Output the [x, y] coordinate of the center of the cell containing the given text.  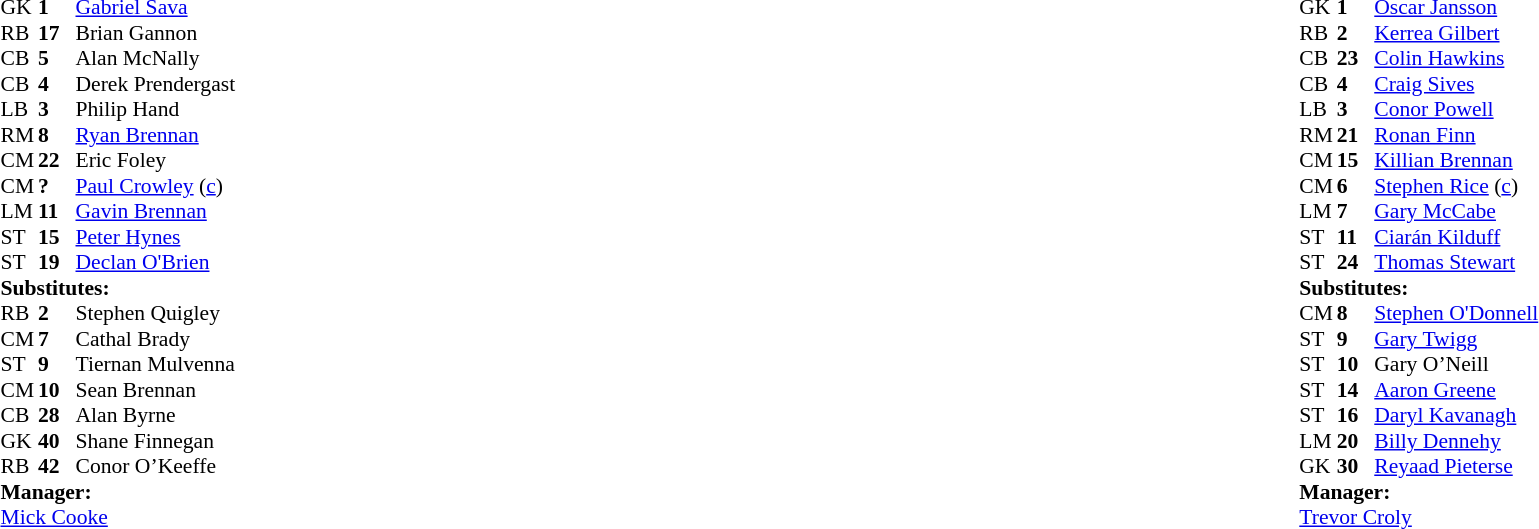
Tiernan Mulvenna [156, 365]
20 [1356, 441]
Shane Finnegan [156, 441]
Craig Sives [1456, 84]
Killian Brennan [1456, 161]
Reyaad Pieterse [1456, 467]
Cathal Brady [156, 339]
Alan Byrne [156, 415]
28 [57, 415]
Aaron Greene [1456, 390]
Thomas Stewart [1456, 263]
Billy Dennehy [1456, 441]
30 [1356, 467]
6 [1356, 186]
Gavin Brennan [156, 211]
23 [1356, 59]
5 [57, 59]
14 [1356, 390]
Stephen Rice (c) [1456, 186]
Brian Gannon [156, 33]
42 [57, 467]
21 [1356, 135]
Kerrea Gilbert [1456, 33]
Eric Foley [156, 161]
? [57, 186]
Derek Prendergast [156, 84]
22 [57, 161]
Conor Powell [1456, 109]
Alan McNally [156, 59]
19 [57, 263]
Philip Hand [156, 109]
Gary McCabe [1456, 211]
Daryl Kavanagh [1456, 415]
16 [1356, 415]
Conor O’Keeffe [156, 467]
Sean Brennan [156, 390]
Gary O’Neill [1456, 365]
Ronan Finn [1456, 135]
Ciarán Kilduff [1456, 237]
Stephen Quigley [156, 313]
Paul Crowley (c) [156, 186]
Stephen O'Donnell [1456, 313]
Declan O'Brien [156, 263]
Ryan Brennan [156, 135]
17 [57, 33]
Peter Hynes [156, 237]
Gary Twigg [1456, 339]
24 [1356, 263]
Colin Hawkins [1456, 59]
40 [57, 441]
